Detect which cell encompasses the target text, then output its [X, Y] center coordinate. 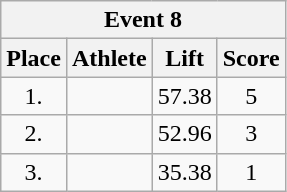
Score [251, 58]
1. [34, 96]
57.38 [184, 96]
2. [34, 134]
Lift [184, 58]
35.38 [184, 172]
Event 8 [143, 20]
3 [251, 134]
3. [34, 172]
Place [34, 58]
52.96 [184, 134]
5 [251, 96]
Athlete [109, 58]
1 [251, 172]
